Return (X, Y) of the center of cell containing provided text 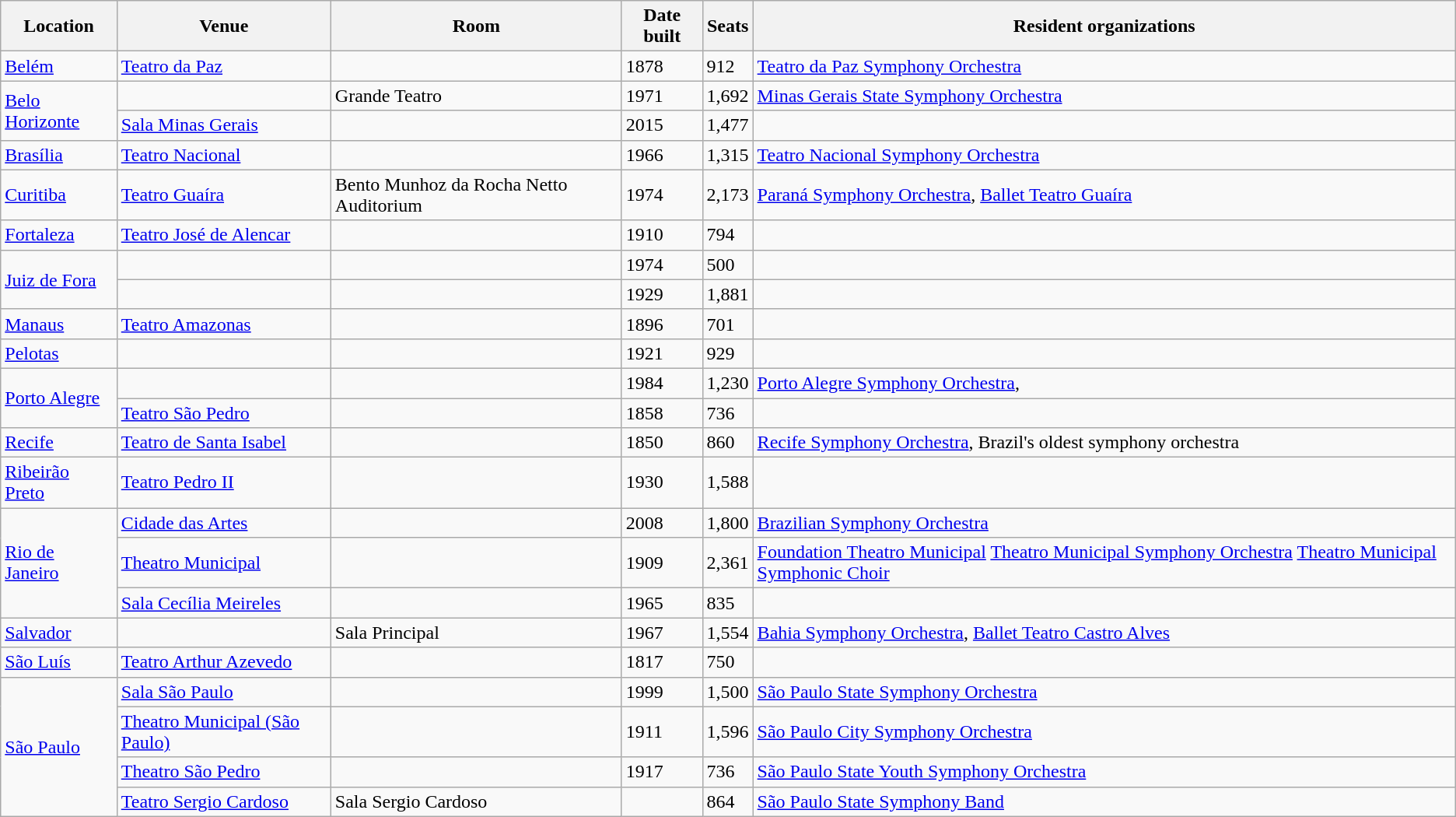
1,800 (728, 523)
Salvador (59, 633)
São Paulo State Youth Symphony Orchestra (1104, 772)
Teatro Nacional Symphony Orchestra (1104, 155)
Resident organizations (1104, 26)
Location (59, 26)
1,230 (728, 383)
1965 (662, 603)
Minas Gerais State Symphony Orchestra (1104, 96)
Teatro da Paz (224, 66)
Belém (59, 66)
Teatro Arthur Azevedo (224, 662)
1967 (662, 633)
Recife Symphony Orchestra, Brazil's oldest symphony orchestra (1104, 443)
500 (728, 265)
Seats (728, 26)
1,477 (728, 125)
860 (728, 443)
929 (728, 353)
1909 (662, 563)
Venue (224, 26)
2008 (662, 523)
Teatro Guaíra (224, 195)
1850 (662, 443)
São Paulo State Symphony Orchestra (1104, 692)
1,554 (728, 633)
2,361 (728, 563)
Pelotas (59, 353)
Theatro Municipal (São Paulo) (224, 731)
1921 (662, 353)
Sala Principal (476, 633)
Teatro Nacional (224, 155)
Teatro da Paz Symphony Orchestra (1104, 66)
1984 (662, 383)
1,588 (728, 482)
750 (728, 662)
912 (728, 66)
2,173 (728, 195)
2015 (662, 125)
São Paulo (59, 747)
Bento Munhoz da Rocha Netto Auditorium (476, 195)
São Luís (59, 662)
São Paulo State Symphony Band (1104, 801)
835 (728, 603)
São Paulo City Symphony Orchestra (1104, 731)
Curitiba (59, 195)
1817 (662, 662)
1999 (662, 692)
Porto Alegre (59, 398)
Belo Horizonte (59, 110)
1911 (662, 731)
1929 (662, 294)
Ribeirão Preto (59, 482)
1966 (662, 155)
1,315 (728, 155)
Manaus (59, 324)
1858 (662, 413)
Date built (662, 26)
Teatro de Santa Isabel (224, 443)
Teatro São Pedro (224, 413)
Fortaleza (59, 235)
Brazilian Symphony Orchestra (1104, 523)
Sala Cecília Meireles (224, 603)
Foundation Theatro Municipal Theatro Municipal Symphony Orchestra Theatro Municipal Symphonic Choir (1104, 563)
Rio de Janeiro (59, 563)
Cidade das Artes (224, 523)
Brasília (59, 155)
Grande Teatro (476, 96)
1917 (662, 772)
Theatro Municipal (224, 563)
Teatro José de Alencar (224, 235)
1878 (662, 66)
Theatro São Pedro (224, 772)
Recife (59, 443)
1,692 (728, 96)
864 (728, 801)
1910 (662, 235)
Room (476, 26)
Paraná Symphony Orchestra, Ballet Teatro Guaíra (1104, 195)
Teatro Sergio Cardoso (224, 801)
701 (728, 324)
Sala Minas Gerais (224, 125)
Sala São Paulo (224, 692)
1930 (662, 482)
Juiz de Fora (59, 279)
1896 (662, 324)
1,596 (728, 731)
Sala Sergio Cardoso (476, 801)
Porto Alegre Symphony Orchestra, (1104, 383)
794 (728, 235)
1971 (662, 96)
Teatro Amazonas (224, 324)
1,500 (728, 692)
Teatro Pedro II (224, 482)
1,881 (728, 294)
Bahia Symphony Orchestra, Ballet Teatro Castro Alves (1104, 633)
